Scan for the cell matching the given text and deliver its (x, y) coordinate at center. 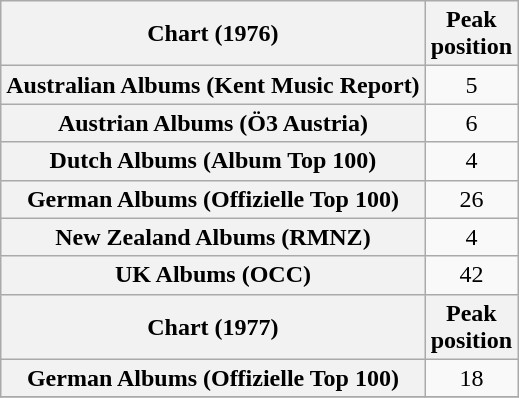
26 (471, 199)
Austrian Albums (Ö3 Austria) (213, 123)
New Zealand Albums (RMNZ) (213, 237)
5 (471, 85)
Dutch Albums (Album Top 100) (213, 161)
42 (471, 275)
18 (471, 378)
UK Albums (OCC) (213, 275)
6 (471, 123)
Chart (1977) (213, 326)
Australian Albums (Kent Music Report) (213, 85)
Chart (1976) (213, 34)
